Scan for the cell matching the given text and deliver its [x, y] coordinate at center. 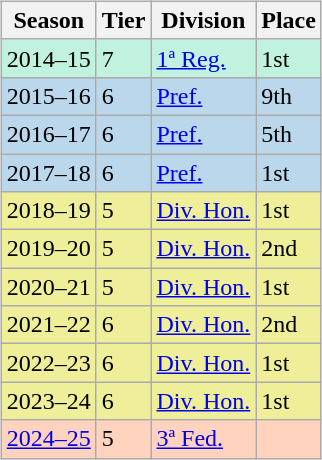
2022–23 [48, 363]
9th [289, 96]
Tier [124, 20]
2019–20 [48, 249]
5th [289, 134]
2024–25 [48, 439]
2023–24 [48, 401]
1ª Reg. [204, 58]
2017–18 [48, 173]
Division [204, 20]
2014–15 [48, 58]
3ª Fed. [204, 439]
Place [289, 20]
7 [124, 58]
2016–17 [48, 134]
Season [48, 20]
2018–19 [48, 211]
2015–16 [48, 96]
2020–21 [48, 287]
2021–22 [48, 325]
